Extract the [x, y] coordinate from the center of the cell holding the provided text.  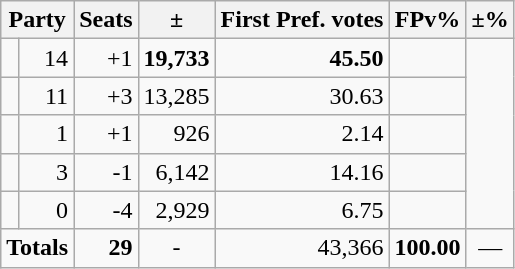
± [176, 20]
45.50 [302, 58]
30.63 [302, 96]
-1 [106, 172]
FPv% [428, 20]
— [490, 248]
926 [176, 134]
0 [46, 210]
Seats [106, 20]
±% [490, 20]
- [176, 248]
6,142 [176, 172]
19,733 [176, 58]
2.14 [302, 134]
14 [46, 58]
1 [46, 134]
2,929 [176, 210]
First Pref. votes [302, 20]
-4 [106, 210]
14.16 [302, 172]
11 [46, 96]
100.00 [428, 248]
13,285 [176, 96]
+3 [106, 96]
Party [38, 20]
29 [106, 248]
6.75 [302, 210]
3 [46, 172]
43,366 [302, 248]
Totals [38, 248]
